Detect which cell encompasses the target text, then output its (x, y) center coordinate. 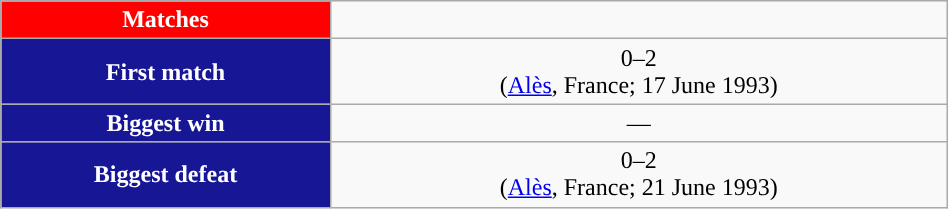
— (638, 123)
Matches (166, 20)
0–2 (Alès, France; 17 June 1993) (638, 72)
Biggest win (166, 123)
Biggest defeat (166, 174)
0–2 (Alès, France; 21 June 1993) (638, 174)
First match (166, 72)
